Return the [x, y] coordinate for the center point of the cell that contains the specified text.  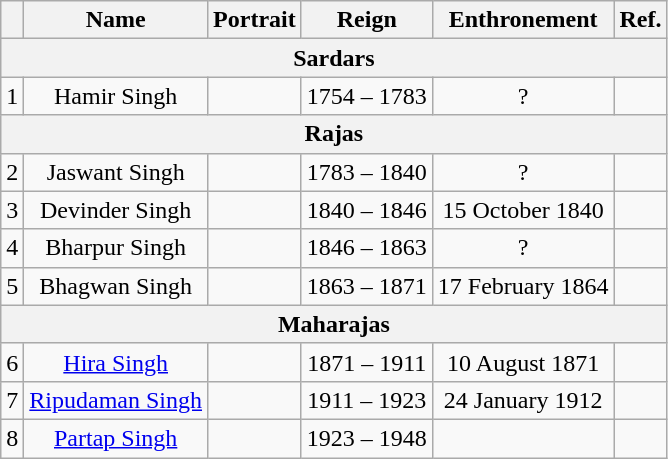
Hira Singh [116, 362]
1923 – 1948 [366, 438]
Enthronement [523, 20]
6 [12, 362]
1840 – 1846 [366, 210]
17 February 1864 [523, 286]
5 [12, 286]
1911 – 1923 [366, 400]
1783 – 1840 [366, 172]
Ref. [640, 20]
1871 – 1911 [366, 362]
Sardars [334, 58]
Hamir Singh [116, 96]
Portrait [255, 20]
1863 – 1871 [366, 286]
Reign [366, 20]
2 [12, 172]
10 August 1871 [523, 362]
4 [12, 248]
1754 – 1783 [366, 96]
Ripudaman Singh [116, 400]
1846 – 1863 [366, 248]
Jaswant Singh [116, 172]
24 January 1912 [523, 400]
1 [12, 96]
7 [12, 400]
Bhagwan Singh [116, 286]
3 [12, 210]
Name [116, 20]
Partap Singh [116, 438]
Bharpur Singh [116, 248]
Maharajas [334, 324]
Devinder Singh [116, 210]
15 October 1840 [523, 210]
Rajas [334, 134]
8 [12, 438]
